Locate the cell with the specified text and output its (x, y) center coordinate. 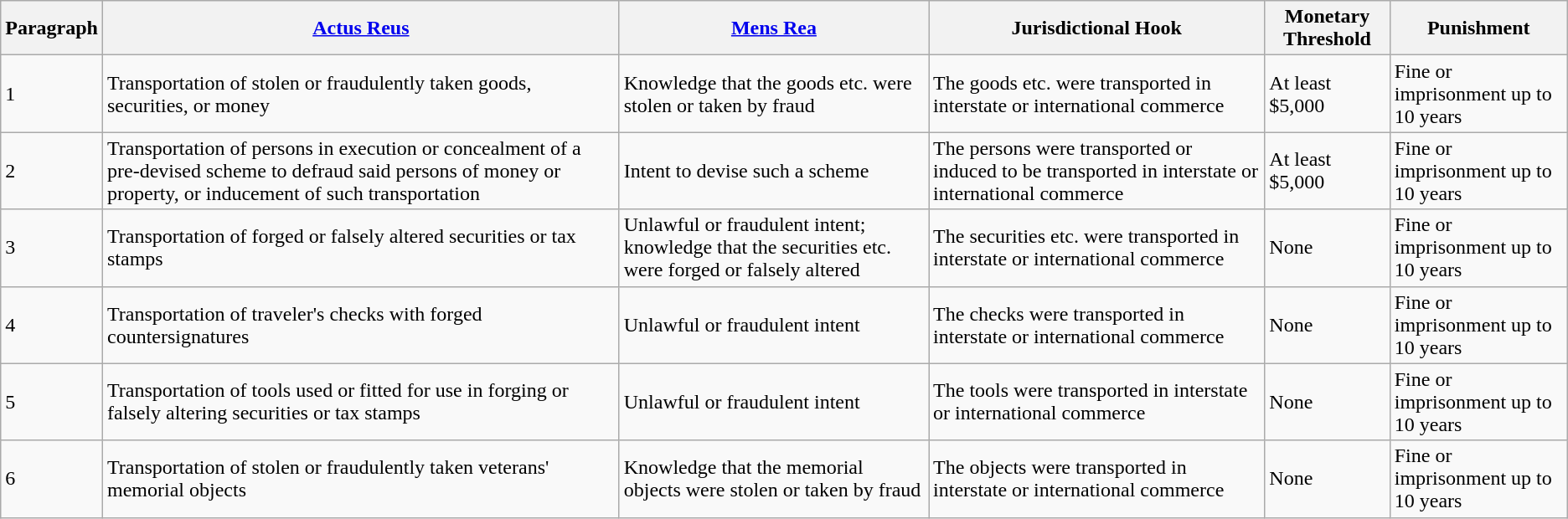
The persons were transported or induced to be transported in interstate or international commerce (1097, 171)
Punishment (1478, 28)
Knowledge that the memorial objects were stolen or taken by fraud (774, 479)
Actus Reus (360, 28)
Paragraph (52, 28)
Mens Rea (774, 28)
Transportation of forged or falsely altered securities or tax stamps (360, 248)
Jurisdictional Hook (1097, 28)
Transportation of traveler's checks with forged countersignatures (360, 325)
3 (52, 248)
6 (52, 479)
Monetary Threshold (1327, 28)
The securities etc. were transported in interstate or international commerce (1097, 248)
Knowledge that the goods etc. were stolen or taken by fraud (774, 94)
2 (52, 171)
The checks were transported in interstate or international commerce (1097, 325)
Transportation of stolen or fraudulently taken goods, securities, or money (360, 94)
Transportation of stolen or fraudulently taken veterans' memorial objects (360, 479)
The objects were transported in interstate or international commerce (1097, 479)
The goods etc. were transported in interstate or international commerce (1097, 94)
Transportation of tools used or fitted for use in forging or falsely altering securities or tax stamps (360, 402)
The tools were transported in interstate or international commerce (1097, 402)
Intent to devise such a scheme (774, 171)
1 (52, 94)
Unlawful or fraudulent intent; knowledge that the securities etc. were forged or falsely altered (774, 248)
4 (52, 325)
5 (52, 402)
